Provide the [x, y] coordinate of the cell's center where the given text is located.  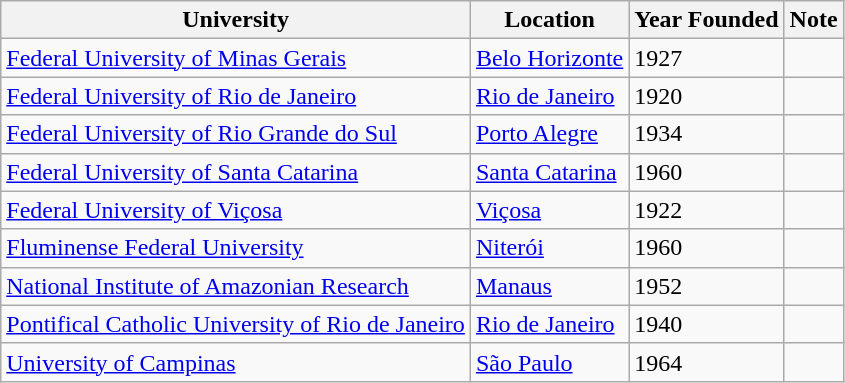
1952 [706, 286]
Santa Catarina [549, 172]
Viçosa [549, 210]
Federal University of Rio Grande do Sul [236, 134]
1927 [706, 58]
Niterói [549, 248]
Porto Alegre [549, 134]
Year Founded [706, 20]
Pontifical Catholic University of Rio de Janeiro [236, 324]
University of Campinas [236, 362]
Location [549, 20]
National Institute of Amazonian Research [236, 286]
Fluminense Federal University [236, 248]
Federal University of Viçosa [236, 210]
1922 [706, 210]
Federal University of Minas Gerais [236, 58]
University [236, 20]
1964 [706, 362]
1934 [706, 134]
Federal University of Rio de Janeiro [236, 96]
Manaus [549, 286]
1940 [706, 324]
1920 [706, 96]
Belo Horizonte [549, 58]
São Paulo [549, 362]
Federal University of Santa Catarina [236, 172]
Note [814, 20]
